Pinpoint the cell where the given text exists, returning its [x, y] midpoint coordinate. 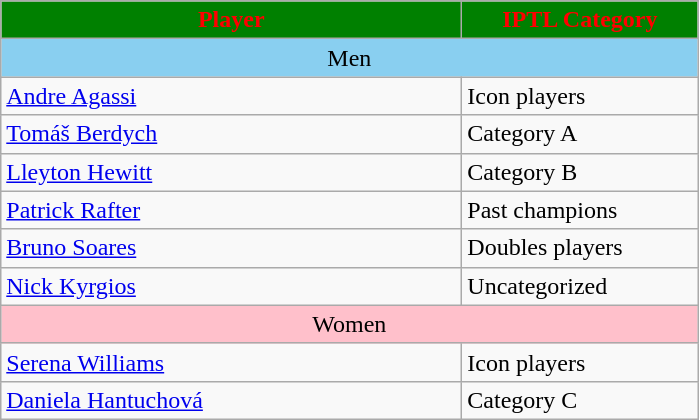
Past champions [580, 210]
Bruno Soares [232, 248]
Serena Williams [232, 362]
Tomáš Berdych [232, 134]
Men [350, 58]
Patrick Rafter [232, 210]
Lleyton Hewitt [232, 172]
Uncategorized [580, 286]
Daniela Hantuchová [232, 400]
Andre Agassi [232, 96]
Category B [580, 172]
Category C [580, 400]
Nick Kyrgios [232, 286]
IPTL Category [580, 20]
Category A [580, 134]
Doubles players [580, 248]
Women [350, 324]
Player [232, 20]
